Pinpoint the cell where the given text exists, returning its [X, Y] midpoint coordinate. 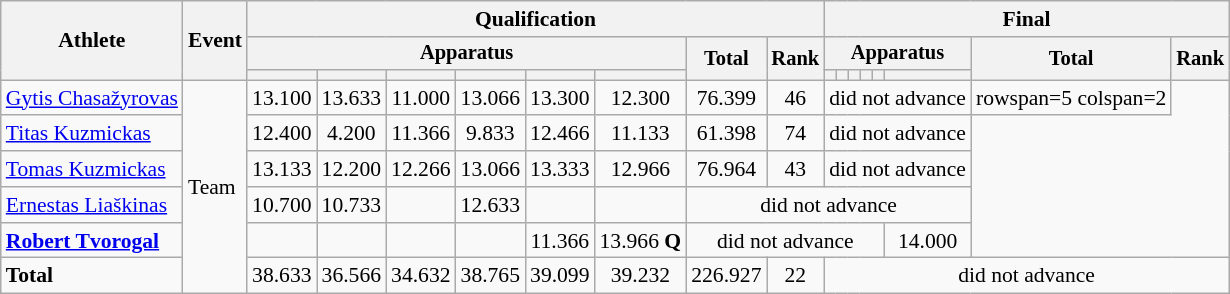
Tomas Kuzmickas [92, 169]
11.133 [641, 134]
Ernestas Liaškinas [92, 205]
14.000 [928, 241]
11.000 [420, 98]
46 [795, 98]
10.700 [282, 205]
36.566 [352, 276]
39.232 [641, 276]
43 [795, 169]
rowspan=5 colspan=2 [1072, 98]
9.833 [490, 134]
12.966 [641, 169]
12.400 [282, 134]
13.633 [352, 98]
12.466 [560, 134]
13.300 [560, 98]
13.133 [282, 169]
Team [215, 187]
61.398 [726, 134]
4.200 [352, 134]
Final [1026, 19]
22 [795, 276]
12.300 [641, 98]
12.200 [352, 169]
10.733 [352, 205]
74 [795, 134]
76.964 [726, 169]
226.927 [726, 276]
76.399 [726, 98]
Qualification [536, 19]
12.266 [420, 169]
Athlete [92, 40]
12.633 [490, 205]
38.765 [490, 276]
Titas Kuzmickas [92, 134]
13.100 [282, 98]
Robert Tvorogal [92, 241]
39.099 [560, 276]
Gytis Chasažyrovas [92, 98]
Event [215, 40]
38.633 [282, 276]
13.966 Q [641, 241]
34.632 [420, 276]
13.333 [560, 169]
